Scan for the cell matching the given text and deliver its [X, Y] coordinate at center. 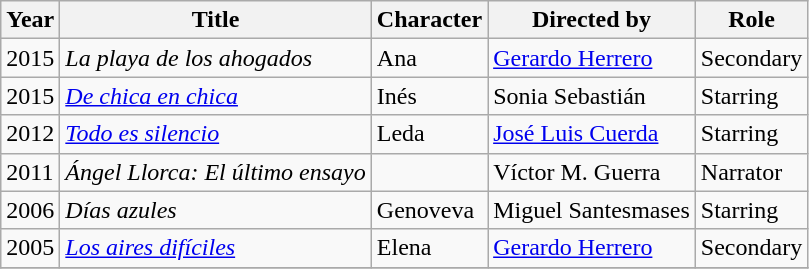
Character [429, 20]
Directed by [592, 20]
Sonia Sebastián [592, 96]
Los aires difíciles [216, 248]
La playa de los ahogados [216, 58]
Días azules [216, 210]
Elena [429, 248]
De chica en chica [216, 96]
Year [30, 20]
Víctor M. Guerra [592, 172]
Miguel Santesmases [592, 210]
Role [751, 20]
2005 [30, 248]
Leda [429, 134]
2012 [30, 134]
José Luis Cuerda [592, 134]
2006 [30, 210]
Genoveva [429, 210]
Todo es silencio [216, 134]
Ana [429, 58]
Title [216, 20]
2011 [30, 172]
Ángel Llorca: El último ensayo [216, 172]
Narrator [751, 172]
Inés [429, 96]
